Extract the [X, Y] coordinate from the center of the cell holding the provided text.  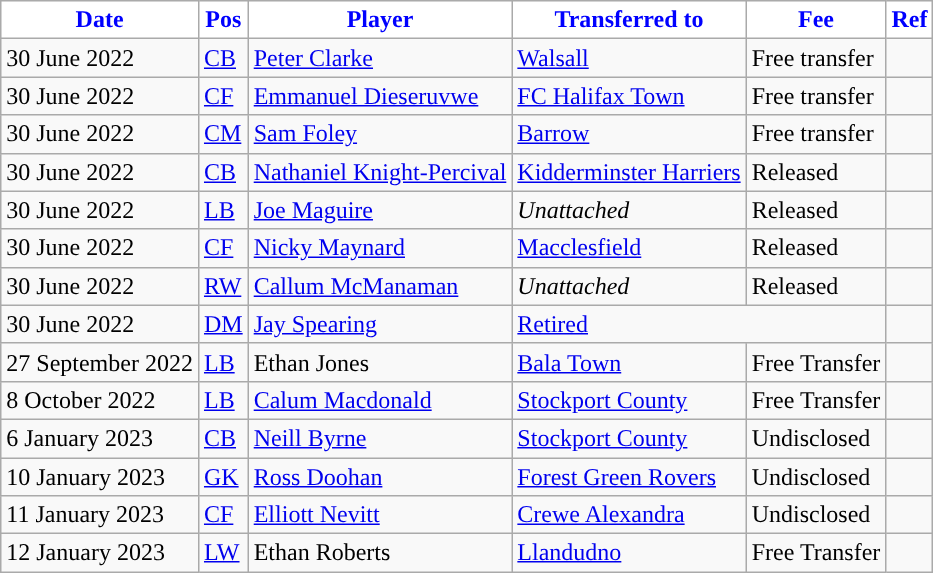
Kidderminster Harriers [629, 172]
Sam Foley [380, 134]
Fee [816, 20]
Player [380, 20]
LW [223, 553]
Peter Clarke [380, 58]
8 October 2022 [100, 400]
27 September 2022 [100, 362]
CM [223, 134]
6 January 2023 [100, 438]
Joe Maguire [380, 210]
Ethan Roberts [380, 553]
Walsall [629, 58]
GK [223, 477]
Calum Macdonald [380, 400]
Forest Green Rovers [629, 477]
Jay Spearing [380, 324]
RW [223, 286]
Callum McManaman [380, 286]
12 January 2023 [100, 553]
Date [100, 20]
Nathaniel Knight-Percival [380, 172]
Ref [910, 20]
Neill Byrne [380, 438]
Crewe Alexandra [629, 515]
Barrow [629, 134]
Transferred to [629, 20]
Elliott Nevitt [380, 515]
Macclesfield [629, 248]
FC Halifax Town [629, 96]
10 January 2023 [100, 477]
DM [223, 324]
Ross Doohan [380, 477]
11 January 2023 [100, 515]
Ethan Jones [380, 362]
Llandudno [629, 553]
Emmanuel Dieseruvwe [380, 96]
Nicky Maynard [380, 248]
Retired [699, 324]
Bala Town [629, 362]
Pos [223, 20]
